Detect which cell encompasses the target text, then output its (X, Y) center coordinate. 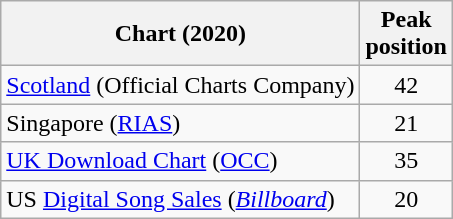
UK Download Chart (OCC) (180, 161)
Scotland (Official Charts Company) (180, 85)
21 (406, 123)
Chart (2020) (180, 34)
20 (406, 199)
Singapore (RIAS) (180, 123)
42 (406, 85)
35 (406, 161)
US Digital Song Sales (Billboard) (180, 199)
Peakposition (406, 34)
